Scan for the cell matching the given text and deliver its (x, y) coordinate at center. 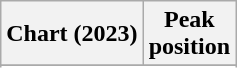
Chart (2023) (72, 34)
Peakposition (189, 34)
